Identify which cell holds the provided text, then report its (X, Y) central coordinate. 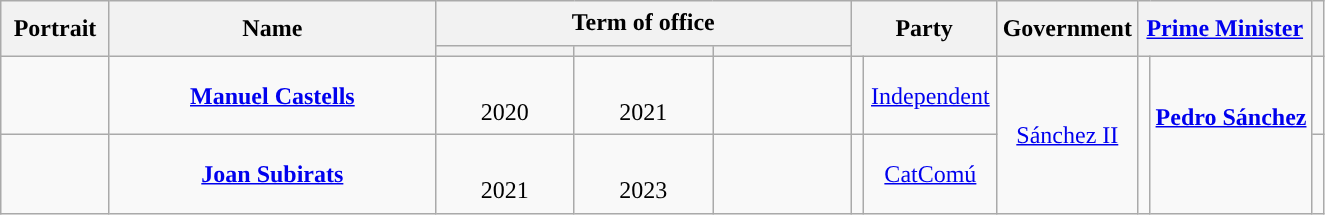
2020 (504, 95)
Prime Minister (1224, 29)
Manuel Castells (272, 95)
Sánchez II (1067, 134)
Name (272, 29)
Joan Subirats (272, 174)
Pedro Sánchez (1231, 134)
Party (924, 29)
Term of office (643, 24)
CatComú (931, 174)
Government (1067, 29)
2023 (644, 174)
Portrait (56, 29)
Independent (931, 95)
